For the text-containing cell, return its midpoint in [X, Y] coordinate format. 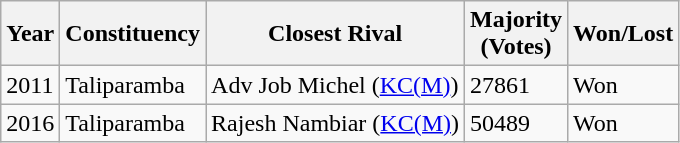
Constituency [133, 34]
Adv Job Michel (KC(M)) [336, 85]
50489 [516, 123]
Year [30, 34]
2016 [30, 123]
Closest Rival [336, 34]
Won/Lost [624, 34]
2011 [30, 85]
Majority(Votes) [516, 34]
27861 [516, 85]
Rajesh Nambiar (KC(M)) [336, 123]
